For the text-containing cell, return its midpoint in (x, y) coordinate format. 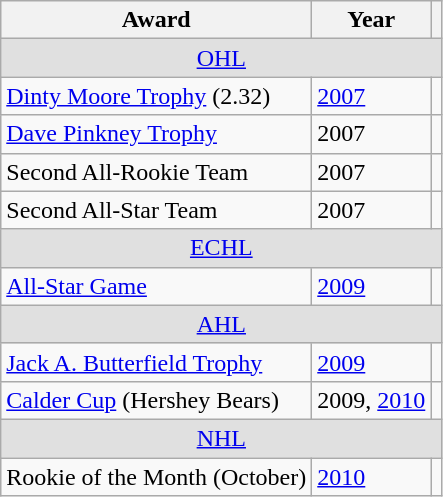
2009, 2010 (372, 400)
Award (156, 20)
Year (372, 20)
OHL (222, 58)
Dinty Moore Trophy (2.32) (156, 96)
Jack A. Butterfield Trophy (156, 362)
AHL (222, 324)
Second All-Rookie Team (156, 172)
ECHL (222, 248)
Calder Cup (Hershey Bears) (156, 400)
2010 (372, 477)
Rookie of the Month (October) (156, 477)
All-Star Game (156, 286)
NHL (222, 438)
Second All-Star Team (156, 210)
Dave Pinkney Trophy (156, 134)
